Determine the [X, Y] coordinate at the center of the cell enclosing the given text.  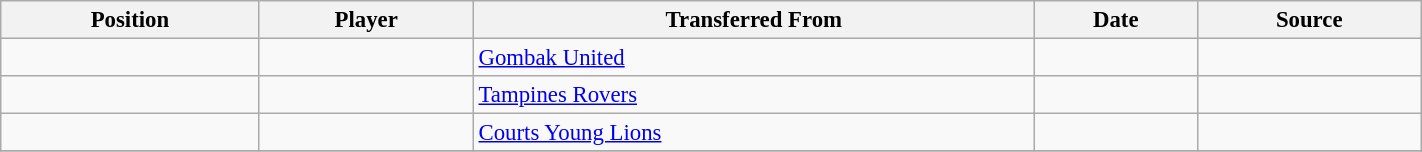
Gombak United [754, 58]
Source [1309, 20]
Position [130, 20]
Player [366, 20]
Date [1116, 20]
Courts Young Lions [754, 133]
Transferred From [754, 20]
Tampines Rovers [754, 95]
